Provide the (X, Y) coordinate of the cell's center where the given text is located.  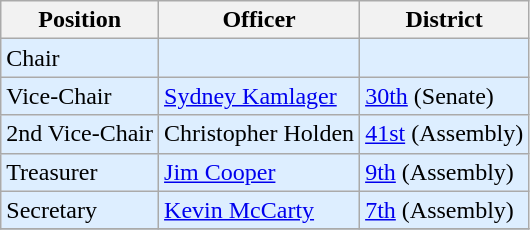
Christopher Holden (260, 134)
Sydney Kamlager (260, 96)
Officer (260, 20)
Secretary (80, 210)
Position (80, 20)
Chair (80, 58)
41st (Assembly) (444, 134)
30th (Senate) (444, 96)
Jim Cooper (260, 172)
Kevin McCarty (260, 210)
7th (Assembly) (444, 210)
Treasurer (80, 172)
2nd Vice-Chair (80, 134)
Vice-Chair (80, 96)
9th (Assembly) (444, 172)
District (444, 20)
